Find where the given text appears and provide that cell's center as [x, y] coordinate. 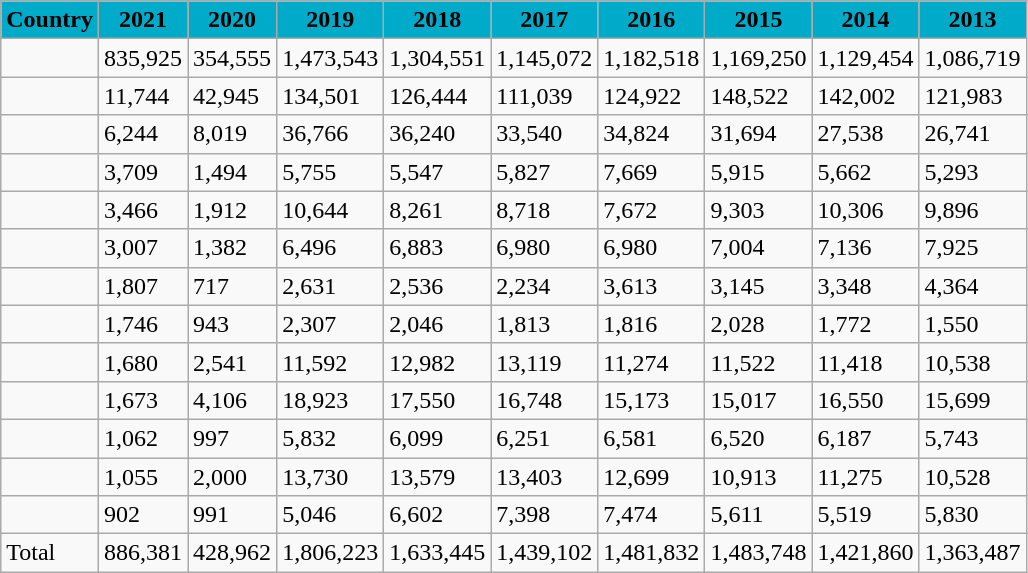
10,528 [972, 477]
1,494 [232, 172]
7,398 [544, 515]
3,145 [758, 286]
1,473,543 [330, 58]
6,602 [438, 515]
13,403 [544, 477]
6,099 [438, 438]
1,746 [142, 324]
1,145,072 [544, 58]
717 [232, 286]
1,421,860 [866, 553]
2018 [438, 20]
10,913 [758, 477]
1,129,454 [866, 58]
5,915 [758, 172]
6,520 [758, 438]
1,633,445 [438, 553]
10,644 [330, 210]
12,699 [652, 477]
1,813 [544, 324]
835,925 [142, 58]
2,536 [438, 286]
6,244 [142, 134]
Total [50, 553]
5,832 [330, 438]
7,925 [972, 248]
2,046 [438, 324]
1,086,719 [972, 58]
1,807 [142, 286]
1,481,832 [652, 553]
2,631 [330, 286]
1,483,748 [758, 553]
6,251 [544, 438]
13,579 [438, 477]
3,613 [652, 286]
7,136 [866, 248]
5,743 [972, 438]
111,039 [544, 96]
124,922 [652, 96]
7,474 [652, 515]
2013 [972, 20]
2,028 [758, 324]
11,744 [142, 96]
5,827 [544, 172]
2015 [758, 20]
7,669 [652, 172]
15,173 [652, 400]
7,672 [652, 210]
2021 [142, 20]
126,444 [438, 96]
16,550 [866, 400]
9,303 [758, 210]
1,382 [232, 248]
5,046 [330, 515]
2,541 [232, 362]
5,830 [972, 515]
9,896 [972, 210]
5,519 [866, 515]
3,348 [866, 286]
11,275 [866, 477]
11,592 [330, 362]
5,755 [330, 172]
1,363,487 [972, 553]
26,741 [972, 134]
1,439,102 [544, 553]
33,540 [544, 134]
3,709 [142, 172]
354,555 [232, 58]
11,418 [866, 362]
6,187 [866, 438]
5,611 [758, 515]
6,883 [438, 248]
2,307 [330, 324]
4,106 [232, 400]
991 [232, 515]
1,673 [142, 400]
1,550 [972, 324]
2019 [330, 20]
142,002 [866, 96]
36,240 [438, 134]
8,019 [232, 134]
1,806,223 [330, 553]
1,816 [652, 324]
2,000 [232, 477]
34,824 [652, 134]
31,694 [758, 134]
2014 [866, 20]
42,945 [232, 96]
3,466 [142, 210]
6,581 [652, 438]
16,748 [544, 400]
997 [232, 438]
7,004 [758, 248]
36,766 [330, 134]
13,119 [544, 362]
1,304,551 [438, 58]
1,772 [866, 324]
902 [142, 515]
428,962 [232, 553]
1,055 [142, 477]
2017 [544, 20]
5,547 [438, 172]
18,923 [330, 400]
15,699 [972, 400]
27,538 [866, 134]
13,730 [330, 477]
Country [50, 20]
11,274 [652, 362]
15,017 [758, 400]
1,182,518 [652, 58]
4,364 [972, 286]
1,169,250 [758, 58]
12,982 [438, 362]
5,293 [972, 172]
8,261 [438, 210]
134,501 [330, 96]
17,550 [438, 400]
943 [232, 324]
2,234 [544, 286]
886,381 [142, 553]
148,522 [758, 96]
2016 [652, 20]
1,680 [142, 362]
3,007 [142, 248]
1,912 [232, 210]
5,662 [866, 172]
10,306 [866, 210]
121,983 [972, 96]
1,062 [142, 438]
10,538 [972, 362]
2020 [232, 20]
6,496 [330, 248]
8,718 [544, 210]
11,522 [758, 362]
